Find where the given text appears and provide that cell's center as [x, y] coordinate. 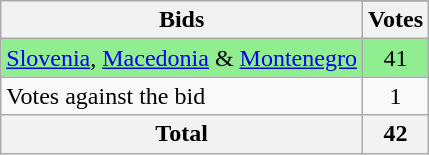
Bids [182, 20]
Votes against the bid [182, 96]
42 [395, 134]
Slovenia, Macedonia & Montenegro [182, 58]
Total [182, 134]
Votes [395, 20]
41 [395, 58]
1 [395, 96]
